Return (x, y) of the center of cell containing provided text 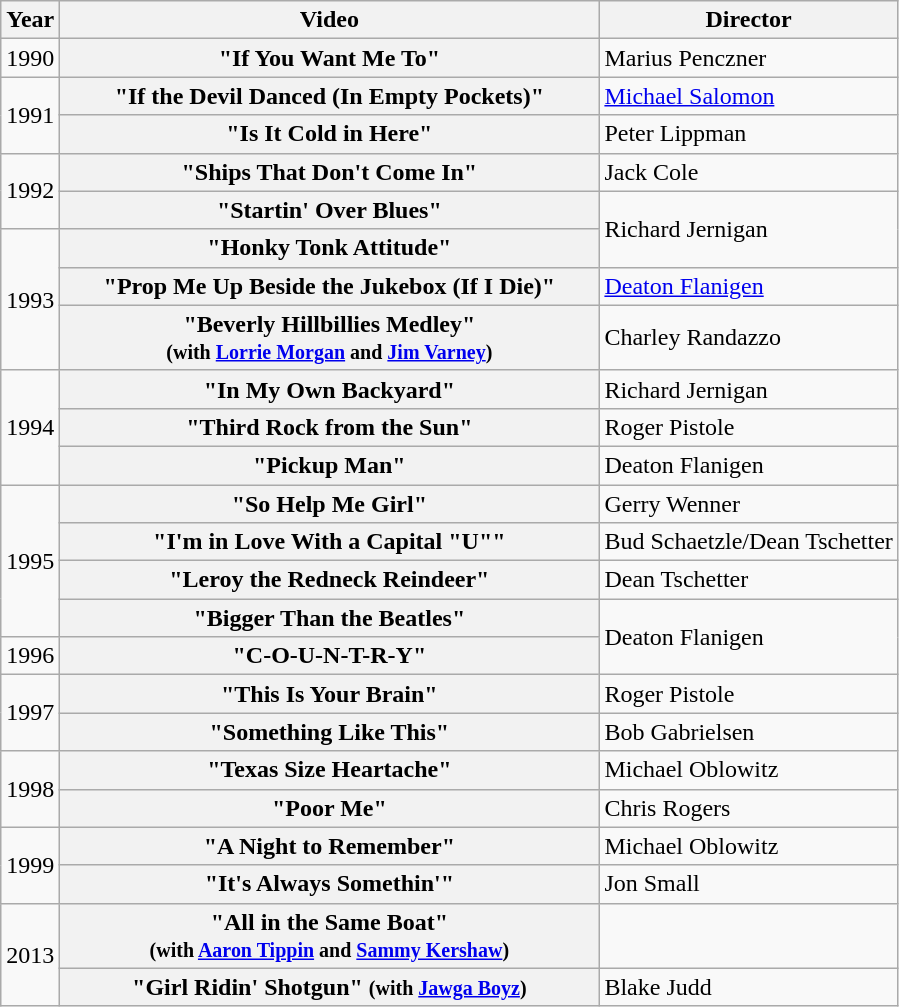
Bob Gabrielsen (749, 732)
"This Is Your Brain" (330, 694)
"Bigger Than the Beatles" (330, 618)
Charley Randazzo (749, 338)
"Honky Tonk Attitude" (330, 248)
1997 (30, 713)
"Prop Me Up Beside the Jukebox (If I Die)" (330, 286)
1994 (30, 427)
1992 (30, 191)
1991 (30, 115)
Director (749, 20)
Dean Tschetter (749, 580)
"Poor Me" (330, 808)
Marius Penczner (749, 58)
"In My Own Backyard" (330, 389)
Jon Small (749, 884)
"If the Devil Danced (In Empty Pockets)" (330, 96)
Gerry Wenner (749, 503)
"All in the Same Boat"(with Aaron Tippin and Sammy Kershaw) (330, 936)
Peter Lippman (749, 134)
"Something Like This" (330, 732)
"Girl Ridin' Shotgun" (with Jawga Boyz) (330, 987)
"Is It Cold in Here" (330, 134)
"Beverly Hillbillies Medley"(with Lorrie Morgan and Jim Varney) (330, 338)
"I'm in Love With a Capital "U"" (330, 542)
"If You Want Me To" (330, 58)
Chris Rogers (749, 808)
Jack Cole (749, 172)
2013 (30, 954)
"C-O-U-N-T-R-Y" (330, 656)
"Ships That Don't Come In" (330, 172)
1999 (30, 865)
Michael Salomon (749, 96)
Year (30, 20)
"A Night to Remember" (330, 846)
"Startin' Over Blues" (330, 210)
"Third Rock from the Sun" (330, 427)
"It's Always Somethin'" (330, 884)
"Texas Size Heartache" (330, 770)
1990 (30, 58)
"Pickup Man" (330, 465)
Blake Judd (749, 987)
1995 (30, 560)
Video (330, 20)
Bud Schaetzle/Dean Tschetter (749, 542)
1993 (30, 300)
"Leroy the Redneck Reindeer" (330, 580)
1998 (30, 789)
"So Help Me Girl" (330, 503)
1996 (30, 656)
